Detect which cell encompasses the target text, then output its (X, Y) center coordinate. 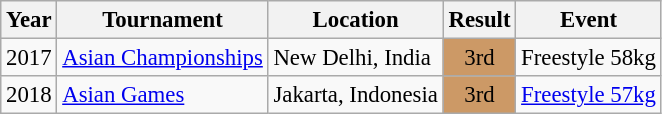
2018 (29, 95)
Jakarta, Indonesia (356, 95)
Freestyle 57kg (588, 95)
Asian Games (162, 95)
New Delhi, India (356, 58)
2017 (29, 58)
Location (356, 20)
Result (480, 20)
Tournament (162, 20)
Freestyle 58kg (588, 58)
Event (588, 20)
Year (29, 20)
Asian Championships (162, 58)
